Detect which cell encompasses the target text, then output its [x, y] center coordinate. 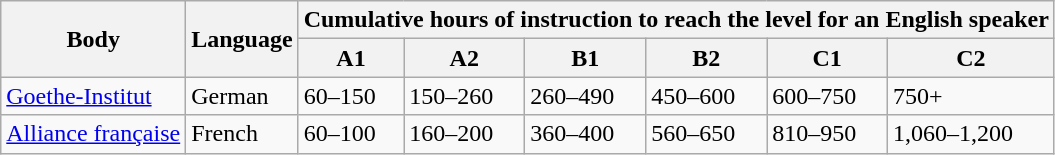
1,060–1,200 [972, 134]
Cumulative hours of instruction to reach the level for an English speaker [676, 20]
260–490 [586, 96]
German [242, 96]
560–650 [706, 134]
150–260 [464, 96]
360–400 [586, 134]
B2 [706, 58]
Alliance française [94, 134]
Goethe-Institut [94, 96]
Body [94, 39]
A1 [351, 58]
600–750 [828, 96]
A2 [464, 58]
60–150 [351, 96]
C1 [828, 58]
C2 [972, 58]
French [242, 134]
810–950 [828, 134]
Language [242, 39]
B1 [586, 58]
450–600 [706, 96]
750+ [972, 96]
160–200 [464, 134]
60–100 [351, 134]
